Scan for the cell matching the given text and deliver its [X, Y] coordinate at center. 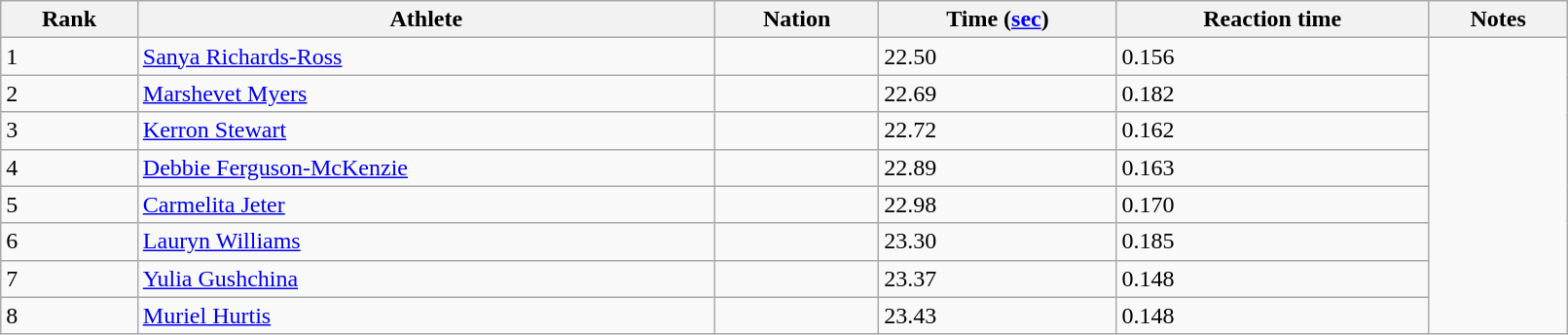
Notes [1499, 19]
Marshevet Myers [426, 93]
22.98 [998, 205]
6 [70, 242]
Carmelita Jeter [426, 205]
8 [70, 316]
Kerron Stewart [426, 130]
23.37 [998, 279]
Rank [70, 19]
Lauryn Williams [426, 242]
0.170 [1272, 205]
3 [70, 130]
0.185 [1272, 242]
Sanya Richards-Ross [426, 56]
0.156 [1272, 56]
0.163 [1272, 167]
7 [70, 279]
1 [70, 56]
23.30 [998, 242]
23.43 [998, 316]
22.89 [998, 167]
0.182 [1272, 93]
Time (sec) [998, 19]
22.69 [998, 93]
Muriel Hurtis [426, 316]
Athlete [426, 19]
Debbie Ferguson-McKenzie [426, 167]
0.162 [1272, 130]
Reaction time [1272, 19]
2 [70, 93]
Nation [796, 19]
4 [70, 167]
22.72 [998, 130]
22.50 [998, 56]
Yulia Gushchina [426, 279]
5 [70, 205]
